From the cell containing the given text, extract its center point as (x, y) coordinate. 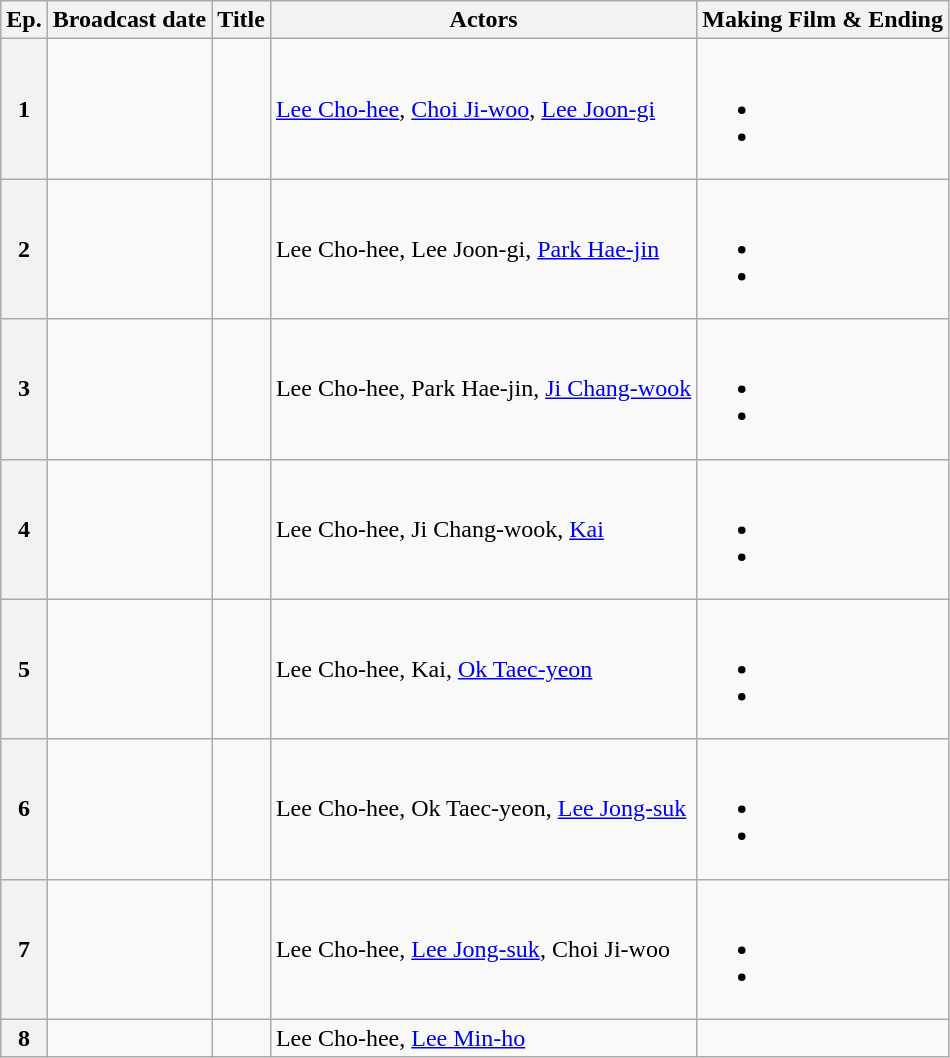
1 (24, 109)
Lee Cho-hee, Park Hae-jin, Ji Chang-wook (483, 389)
Lee Cho-hee, Lee Min-ho (483, 1038)
Ep. (24, 20)
3 (24, 389)
6 (24, 809)
8 (24, 1038)
Making Film & Ending (823, 20)
Lee Cho-hee, Lee Jong-suk, Choi Ji-woo (483, 949)
Lee Cho-hee, Lee Joon-gi, Park Hae-jin (483, 249)
Actors (483, 20)
Lee Cho-hee, Ji Chang-wook, Kai (483, 529)
2 (24, 249)
Title (242, 20)
7 (24, 949)
Lee Cho-hee, Kai, Ok Taec-yeon (483, 669)
Broadcast date (130, 20)
4 (24, 529)
5 (24, 669)
Lee Cho-hee, Ok Taec-yeon, Lee Jong-suk (483, 809)
Lee Cho-hee, Choi Ji-woo, Lee Joon-gi (483, 109)
